Identify which cell holds the provided text, then report its (x, y) central coordinate. 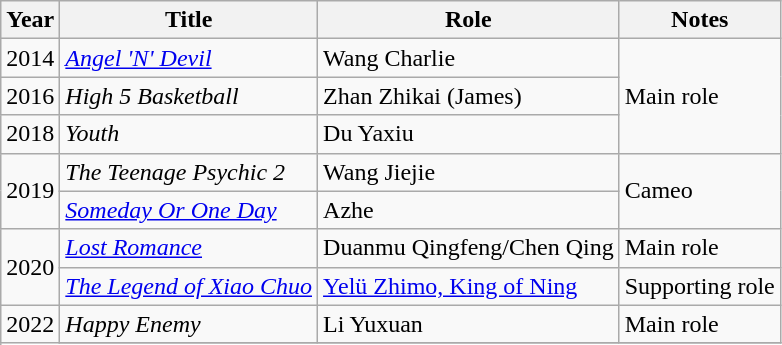
Youth (189, 134)
The Legend of Xiao Chuo (189, 286)
Year (30, 20)
The Teenage Psychic 2 (189, 172)
Du Yaxiu (469, 134)
Li Yuxuan (469, 324)
Role (469, 20)
Azhe (469, 210)
2019 (30, 191)
2014 (30, 58)
Title (189, 20)
Happy Enemy (189, 324)
High 5 Basketball (189, 96)
Angel 'N' Devil (189, 58)
Wang Charlie (469, 58)
2020 (30, 267)
Supporting role (700, 286)
Duanmu Qingfeng/Chen Qing (469, 248)
2018 (30, 134)
Wang Jiejie (469, 172)
Notes (700, 20)
Cameo (700, 191)
Someday Or One Day (189, 210)
2016 (30, 96)
Yelü Zhimo, King of Ning (469, 286)
Lost Romance (189, 248)
2022 (30, 324)
Zhan Zhikai (James) (469, 96)
